Determine the [X, Y] coordinate at the center of the cell enclosing the given text.  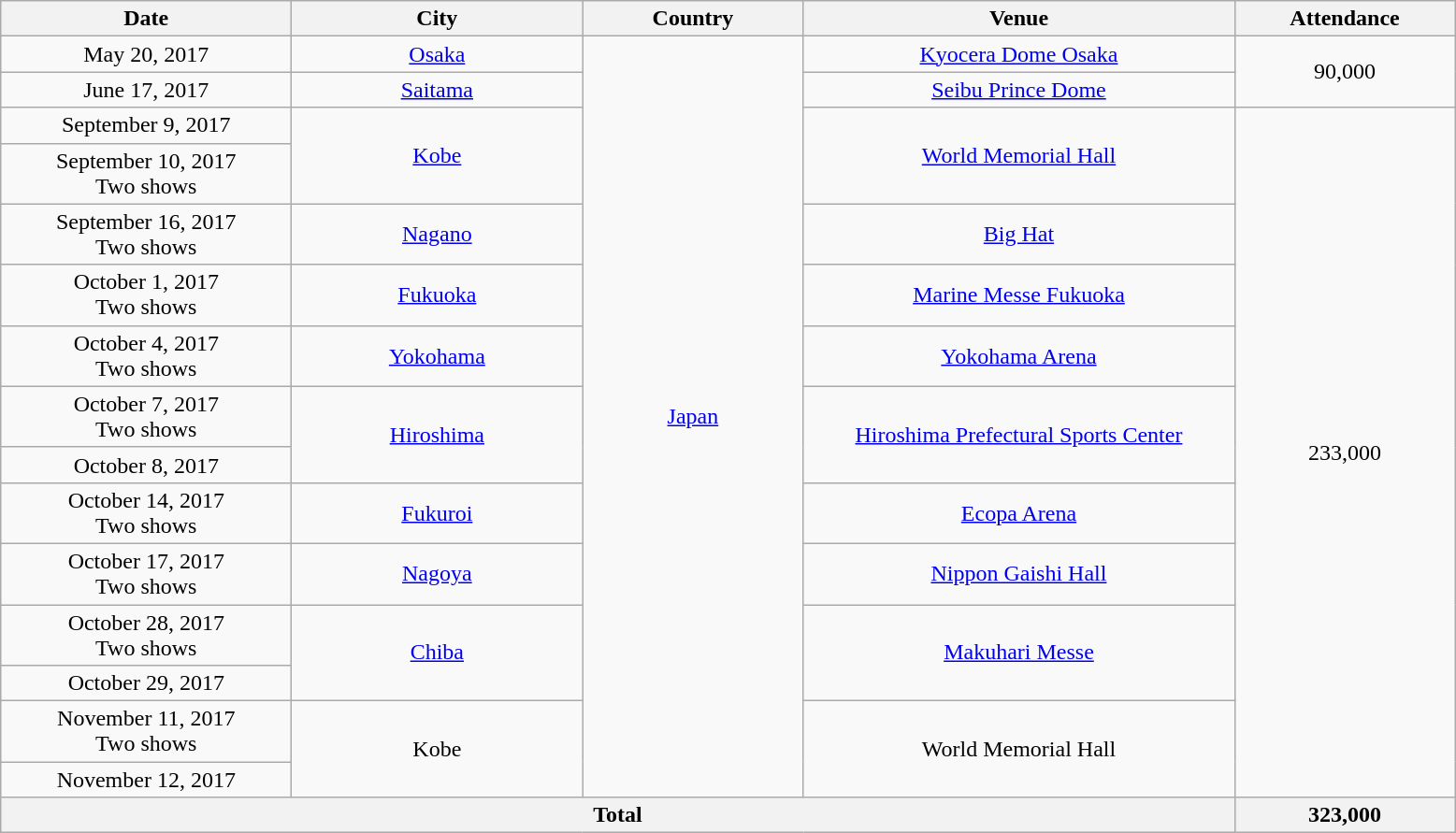
323,000 [1345, 815]
Date [146, 19]
November 11, 2017Two shows [146, 731]
November 12, 2017 [146, 780]
Japan [693, 417]
October 4, 2017Two shows [146, 355]
Ecopa Arena [1019, 512]
October 8, 2017 [146, 465]
Chiba [438, 653]
September 10, 2017Two shows [146, 174]
October 17, 2017Two shows [146, 574]
Country [693, 19]
October 28, 2017Two shows [146, 634]
Hiroshima Prefectural Sports Center [1019, 434]
Big Hat [1019, 234]
Nagoya [438, 574]
Nagano [438, 234]
Yokohama Arena [1019, 355]
Makuhari Messe [1019, 653]
October 1, 2017Two shows [146, 295]
City [438, 19]
September 16, 2017Two shows [146, 234]
October 29, 2017 [146, 683]
233,000 [1345, 452]
Yokohama [438, 355]
Marine Messe Fukuoka [1019, 295]
Fukuroi [438, 512]
Fukuoka [438, 295]
Total [617, 815]
Seibu Prince Dome [1019, 90]
June 17, 2017 [146, 90]
Nippon Gaishi Hall [1019, 574]
Venue [1019, 19]
Attendance [1345, 19]
October 7, 2017Two shows [146, 417]
Osaka [438, 54]
May 20, 2017 [146, 54]
September 9, 2017 [146, 125]
90,000 [1345, 72]
Hiroshima [438, 434]
Saitama [438, 90]
Kyocera Dome Osaka [1019, 54]
October 14, 2017Two shows [146, 512]
